Determine the (x, y) coordinate at the center of the cell enclosing the given text.  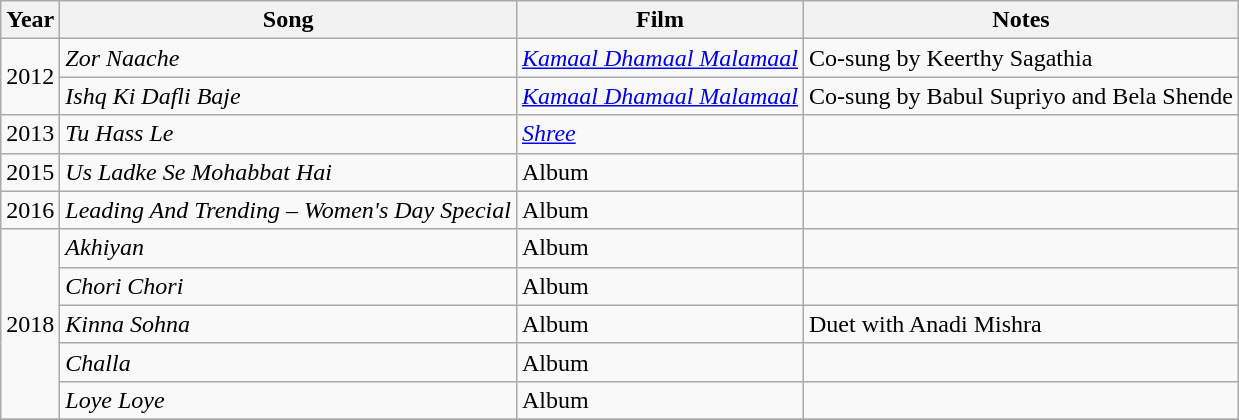
Kinna Sohna (288, 324)
Tu Hass Le (288, 134)
Loye Loye (288, 400)
Song (288, 20)
Us Ladke Se Mohabbat Hai (288, 172)
Co-sung by Keerthy Sagathia (1022, 58)
Zor Naache (288, 58)
Chori Chori (288, 286)
Year (30, 20)
Leading And Trending – Women's Day Special (288, 210)
2018 (30, 324)
Akhiyan (288, 248)
2015 (30, 172)
Film (660, 20)
2013 (30, 134)
Duet with Anadi Mishra (1022, 324)
2016 (30, 210)
Ishq Ki Dafli Baje (288, 96)
2012 (30, 77)
Co-sung by Babul Supriyo and Bela Shende (1022, 96)
Challa (288, 362)
Shree (660, 134)
Notes (1022, 20)
